Detect which cell encompasses the target text, then output its (x, y) center coordinate. 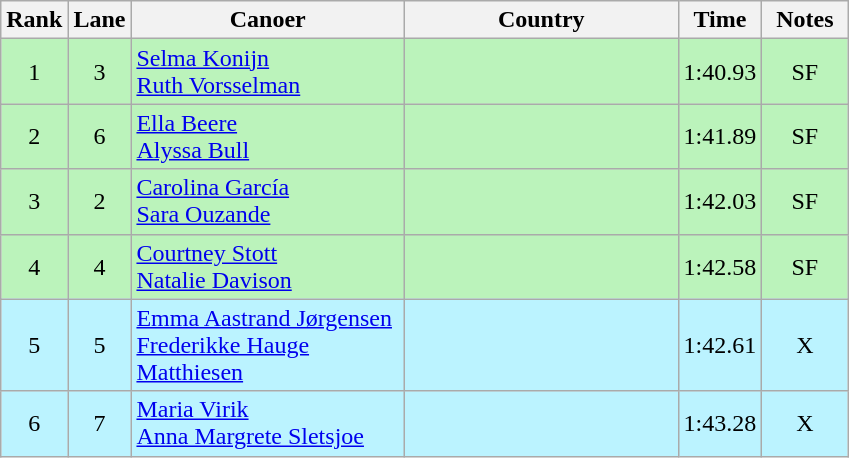
Carolina GarcíaSara Ouzande (268, 202)
Rank (34, 20)
1:43.28 (720, 424)
Lane (100, 20)
Courtney StottNatalie Davison (268, 266)
1 (34, 72)
7 (100, 424)
Selma KonijnRuth Vorsselman (268, 72)
1:40.93 (720, 72)
Maria VirikAnna Margrete Sletsjoe (268, 424)
Time (720, 20)
Notes (805, 20)
1:41.89 (720, 136)
1:42.61 (720, 345)
Country (541, 20)
1:42.03 (720, 202)
Emma Aastrand JørgensenFrederikke Hauge Matthiesen (268, 345)
Canoer (268, 20)
Ella BeereAlyssa Bull (268, 136)
1:42.58 (720, 266)
